Capture the cell that displays the provided text and extract its [X, Y] central coordinate. 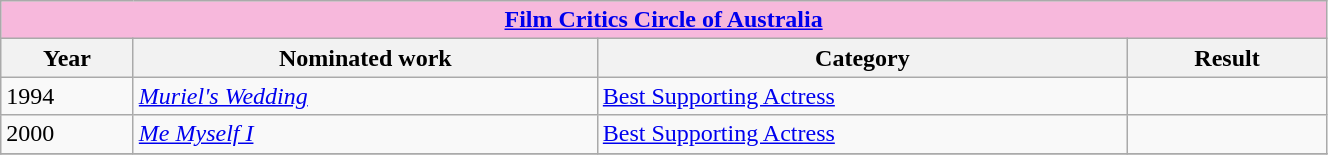
1994 [68, 96]
Year [68, 58]
Film Critics Circle of Australia [664, 20]
Nominated work [365, 58]
Category [862, 58]
Me Myself I [365, 134]
Muriel's Wedding [365, 96]
2000 [68, 134]
Result [1228, 58]
